For the text-containing cell, return its midpoint in (x, y) coordinate format. 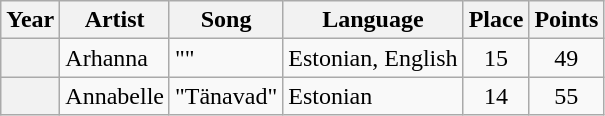
Year (30, 20)
14 (496, 96)
Estonian (373, 96)
49 (566, 58)
Song (226, 20)
Artist (115, 20)
Place (496, 20)
Estonian, English (373, 58)
55 (566, 96)
Points (566, 20)
"" (226, 58)
15 (496, 58)
Language (373, 20)
"Tänavad" (226, 96)
Annabelle (115, 96)
Arhanna (115, 58)
